Detect which cell encompasses the target text, then output its (x, y) center coordinate. 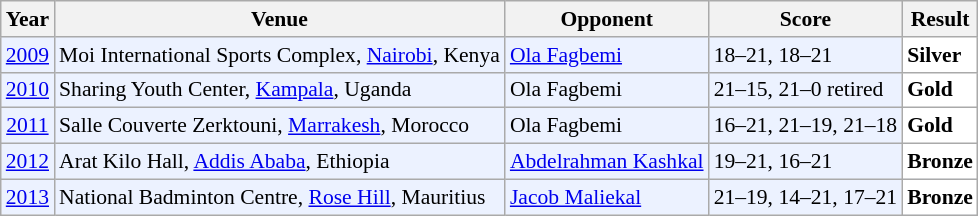
18–21, 18–21 (806, 55)
Sharing Youth Center, Kampala, Uganda (280, 90)
2011 (28, 126)
21–19, 14–21, 17–21 (806, 197)
Silver (940, 55)
Moi International Sports Complex, Nairobi, Kenya (280, 55)
Year (28, 19)
2009 (28, 55)
Venue (280, 19)
Arat Kilo Hall, Addis Ababa, Ethiopia (280, 162)
Opponent (607, 19)
Salle Couverte Zerktouni, Marrakesh, Morocco (280, 126)
21–15, 21–0 retired (806, 90)
2010 (28, 90)
Jacob Maliekal (607, 197)
Abdelrahman Kashkal (607, 162)
16–21, 21–19, 21–18 (806, 126)
National Badminton Centre, Rose Hill, Mauritius (280, 197)
19–21, 16–21 (806, 162)
2013 (28, 197)
Score (806, 19)
2012 (28, 162)
Result (940, 19)
